Scan for the cell matching the given text and deliver its (x, y) coordinate at center. 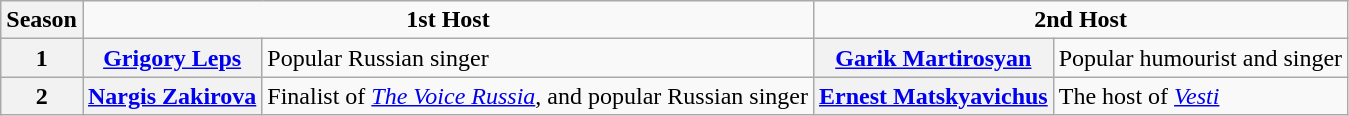
Garik Martirosyan (933, 58)
Grigory Leps (172, 58)
1st Host (448, 20)
Finalist of The Voice Russia, and popular Russian singer (538, 96)
2 (42, 96)
1 (42, 58)
The host of Vesti (1200, 96)
Season (42, 20)
Popular Russian singer (538, 58)
Popular humourist and singer (1200, 58)
Nargis Zakirova (172, 96)
Ernest Matskyavichus (933, 96)
2nd Host (1080, 20)
